Output the (X, Y) coordinate of the center of the cell containing the given text.  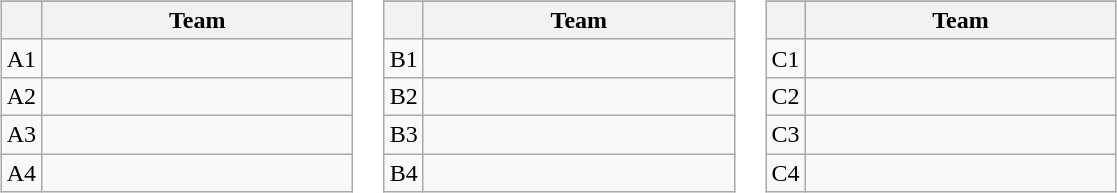
A1 (21, 58)
C2 (786, 96)
B1 (404, 58)
C1 (786, 58)
C3 (786, 134)
A4 (21, 173)
B2 (404, 96)
A3 (21, 134)
B4 (404, 173)
A2 (21, 96)
B3 (404, 134)
C4 (786, 173)
